Pinpoint the cell where the given text exists, returning its (x, y) midpoint coordinate. 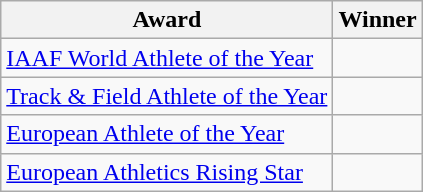
Award (167, 20)
Track & Field Athlete of the Year (167, 96)
IAAF World Athlete of the Year (167, 58)
European Athletics Rising Star (167, 172)
Winner (378, 20)
European Athlete of the Year (167, 134)
